Return the (X, Y) coordinate for the center point of the cell that contains the specified text.  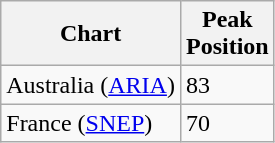
Australia (ARIA) (91, 85)
France (SNEP) (91, 123)
83 (227, 85)
70 (227, 123)
PeakPosition (227, 34)
Chart (91, 34)
